Search for the cell housing the specified text and yield its (X, Y) center coordinate. 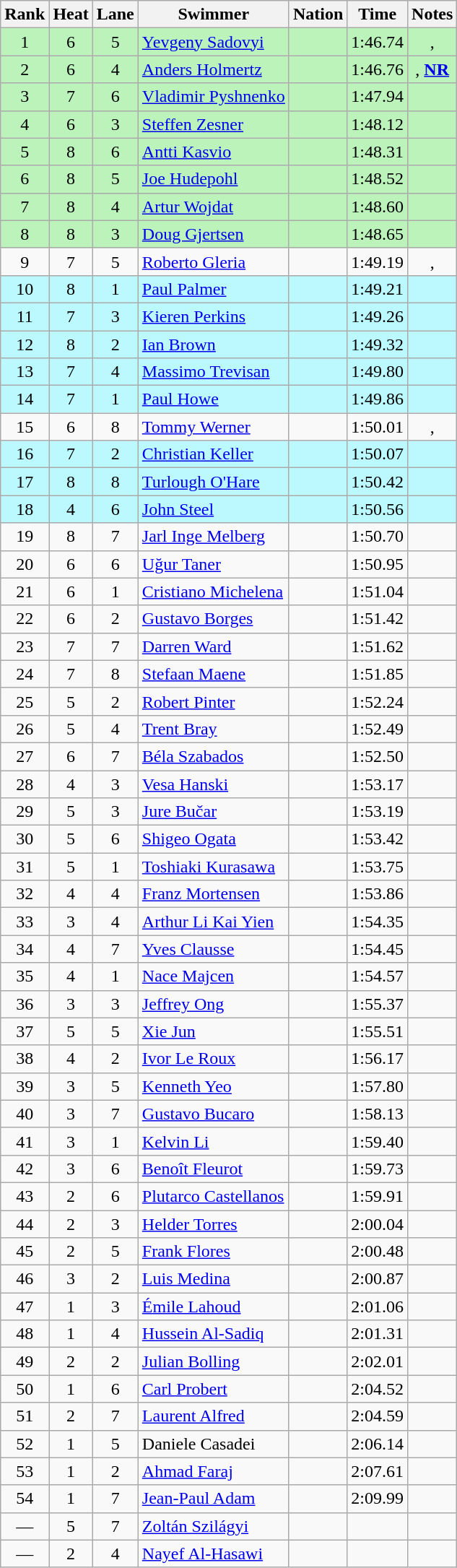
1:48.31 (378, 152)
1:51.85 (378, 674)
Vesa Hanski (214, 784)
1:54.45 (378, 949)
54 (25, 1499)
Xie Jun (214, 1031)
21 (25, 592)
40 (25, 1114)
1:59.91 (378, 1196)
1:47.94 (378, 97)
Franz Mortensen (214, 894)
1:54.57 (378, 976)
Paul Howe (214, 399)
1:58.13 (378, 1114)
41 (25, 1141)
Heat (71, 14)
Ivor Le Roux (214, 1059)
Luis Medina (214, 1279)
24 (25, 674)
Darren Ward (214, 646)
Time (378, 14)
42 (25, 1169)
26 (25, 729)
1:48.52 (378, 179)
1:50.56 (378, 509)
37 (25, 1031)
33 (25, 922)
Paul Palmer (214, 289)
1:48.12 (378, 124)
Jarl Inge Melberg (214, 537)
Roberto Gleria (214, 261)
18 (25, 509)
1:53.19 (378, 812)
27 (25, 756)
Helder Torres (214, 1224)
2:00.48 (378, 1252)
Yves Clausse (214, 949)
Frank Flores (214, 1252)
1:49.80 (378, 372)
Swimmer (214, 14)
Daniele Casadei (214, 1444)
23 (25, 646)
Ian Brown (214, 345)
Nation (318, 14)
Steffen Zesner (214, 124)
1:49.19 (378, 261)
53 (25, 1471)
Shigeo Ogata (214, 839)
12 (25, 345)
Vladimir Pyshnenko (214, 97)
52 (25, 1444)
Christian Keller (214, 454)
36 (25, 1004)
Gustavo Borges (214, 619)
29 (25, 812)
2:04.52 (378, 1389)
1:46.74 (378, 42)
1:51.62 (378, 646)
2:09.99 (378, 1499)
Yevgeny Sadovyi (214, 42)
2:01.06 (378, 1307)
46 (25, 1279)
1:50.95 (378, 564)
Jure Bučar (214, 812)
45 (25, 1252)
1:49.21 (378, 289)
2:06.14 (378, 1444)
2:01.31 (378, 1334)
1:52.50 (378, 756)
1:49.32 (378, 345)
51 (25, 1416)
38 (25, 1059)
Lane (116, 14)
Cristiano Michelena (214, 592)
Rank (25, 14)
Kelvin Li (214, 1141)
20 (25, 564)
Toshiaki Kurasawa (214, 867)
11 (25, 316)
Kenneth Yeo (214, 1086)
1:54.35 (378, 922)
John Steel (214, 509)
1:52.49 (378, 729)
25 (25, 701)
Doug Gjertsen (214, 234)
1:53.17 (378, 784)
Jean-Paul Adam (214, 1499)
, NR (432, 69)
50 (25, 1389)
39 (25, 1086)
Arthur Li Kai Yien (214, 922)
1:46.76 (378, 69)
28 (25, 784)
44 (25, 1224)
43 (25, 1196)
Julian Bolling (214, 1361)
2:00.87 (378, 1279)
2:02.01 (378, 1361)
Benoît Fleurot (214, 1169)
Émile Lahoud (214, 1307)
Gustavo Bucaro (214, 1114)
32 (25, 894)
1:53.75 (378, 867)
14 (25, 399)
1:52.24 (378, 701)
Plutarco Castellanos (214, 1196)
Ahmad Faraj (214, 1471)
35 (25, 976)
Carl Probert (214, 1389)
Tommy Werner (214, 427)
Artur Wojdat (214, 207)
17 (25, 482)
2:00.04 (378, 1224)
15 (25, 427)
1:49.86 (378, 399)
Laurent Alfred (214, 1416)
19 (25, 537)
1:50.01 (378, 427)
Anders Holmertz (214, 69)
Nayef Al-Hasawi (214, 1554)
Nace Majcen (214, 976)
1:53.86 (378, 894)
9 (25, 261)
Stefaan Maene (214, 674)
Uğur Taner (214, 564)
1:51.04 (378, 592)
31 (25, 867)
Zoltán Szilágyi (214, 1526)
22 (25, 619)
1:50.42 (378, 482)
Hussein Al-Sadiq (214, 1334)
1:53.42 (378, 839)
Turlough O'Hare (214, 482)
Robert Pinter (214, 701)
49 (25, 1361)
34 (25, 949)
1:49.26 (378, 316)
10 (25, 289)
2:07.61 (378, 1471)
Joe Hudepohl (214, 179)
Jeffrey Ong (214, 1004)
Antti Kasvio (214, 152)
1:55.37 (378, 1004)
1:59.73 (378, 1169)
47 (25, 1307)
30 (25, 839)
1:50.70 (378, 537)
Notes (432, 14)
16 (25, 454)
Trent Bray (214, 729)
1:57.80 (378, 1086)
1:50.07 (378, 454)
48 (25, 1334)
1:56.17 (378, 1059)
1:48.60 (378, 207)
1:48.65 (378, 234)
Béla Szabados (214, 756)
Kieren Perkins (214, 316)
2:04.59 (378, 1416)
1:55.51 (378, 1031)
13 (25, 372)
1:51.42 (378, 619)
Massimo Trevisan (214, 372)
1:59.40 (378, 1141)
